Capture the cell that displays the provided text and extract its (X, Y) central coordinate. 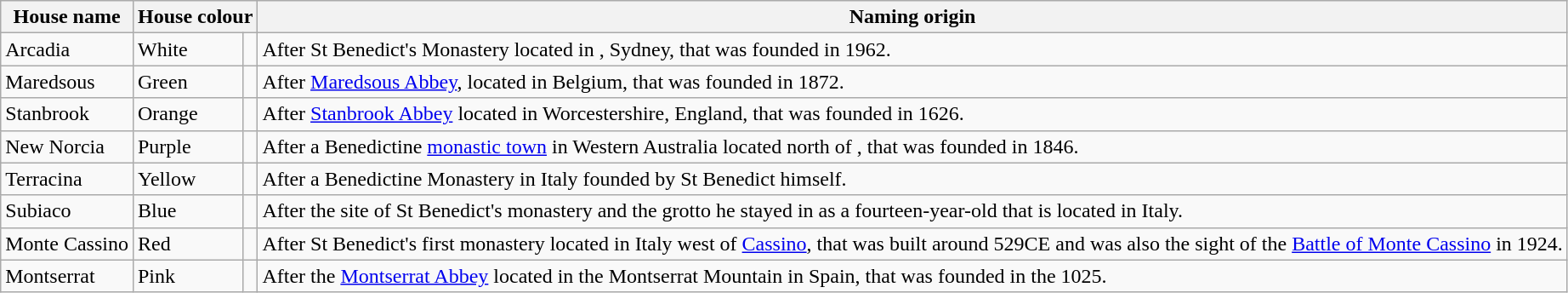
After a Benedictine Monastery in Italy founded by St Benedict himself. (912, 179)
Purple (187, 146)
After a Benedictine monastic town in Western Australia located north of , that was founded in 1846. (912, 146)
Montserrat (67, 276)
White (187, 49)
House colour (195, 17)
Yellow (187, 179)
Stanbrook (67, 114)
Red (187, 244)
Orange (187, 114)
Arcadia (67, 49)
Monte Cassino (67, 244)
Terracina (67, 179)
Blue (187, 211)
Pink (187, 276)
After the Montserrat Abbey located in the Montserrat Mountain in Spain, that was founded in the 1025. (912, 276)
Naming origin (912, 17)
New Norcia (67, 146)
Subiaco (67, 211)
After Maredsous Abbey, located in Belgium, that was founded in 1872. (912, 82)
Green (187, 82)
After Stanbrook Abbey located in Worcestershire, England, that was founded in 1626. (912, 114)
After the site of St Benedict's monastery and the grotto he stayed in as a fourteen-year-old that is located in Italy. (912, 211)
After St Benedict's Monastery located in , Sydney, that was founded in 1962. (912, 49)
Maredsous (67, 82)
House name (67, 17)
